Output the (x, y) coordinate of the center of the cell containing the given text.  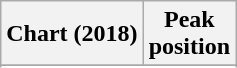
Chart (2018) (72, 34)
Peak position (189, 34)
